Scan for the cell matching the given text and deliver its (x, y) coordinate at center. 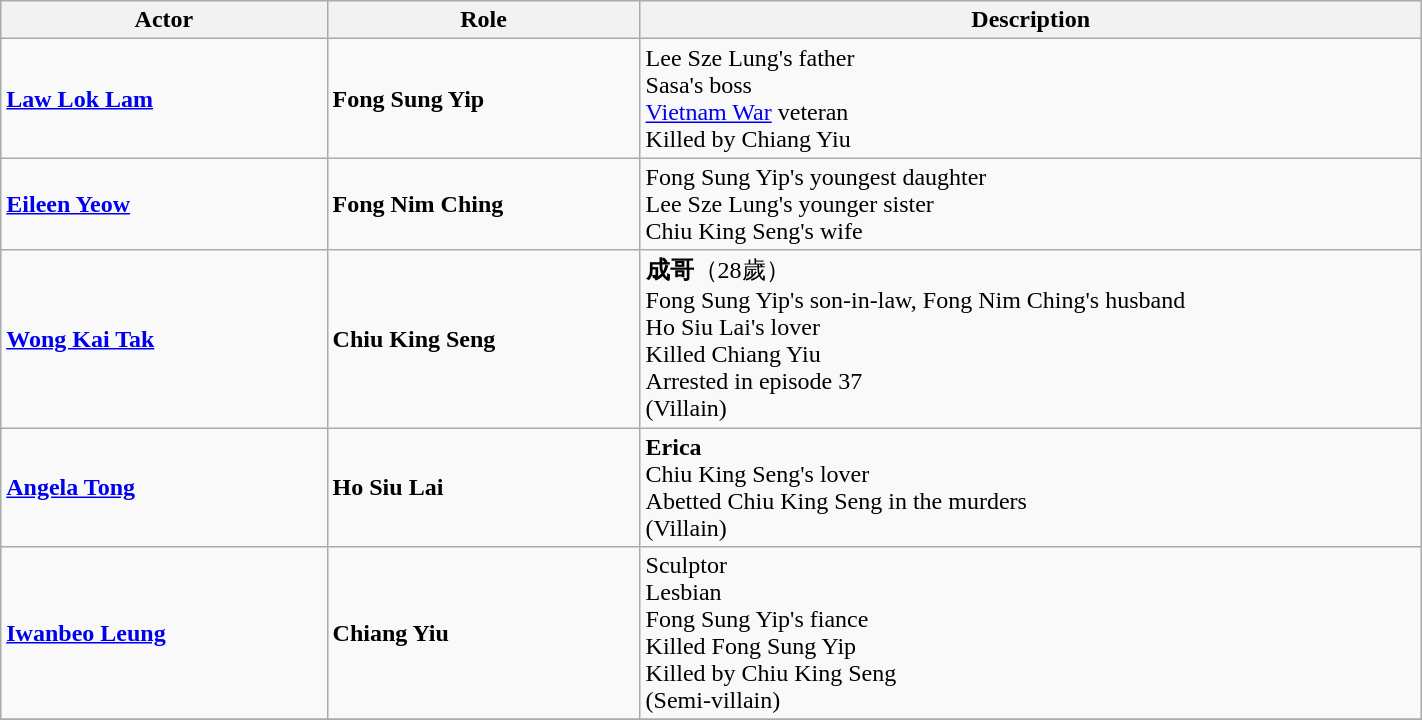
Chiang Yiu (484, 634)
EricaChiu King Seng's loverAbetted Chiu King Seng in the murders(Villain) (1030, 488)
Chiu King Seng (484, 339)
Actor (164, 20)
Law Lok Lam (164, 98)
Description (1030, 20)
Role (484, 20)
Ho Siu Lai (484, 488)
Eileen Yeow (164, 204)
Angela Tong (164, 488)
Iwanbeo Leung (164, 634)
Lee Sze Lung's fatherSasa's bossVietnam War veteranKilled by Chiang Yiu (1030, 98)
Fong Nim Ching (484, 204)
SculptorLesbianFong Sung Yip's fianceKilled Fong Sung YipKilled by Chiu King Seng(Semi-villain) (1030, 634)
Wong Kai Tak (164, 339)
Fong Sung Yip (484, 98)
成哥（28歲）Fong Sung Yip's son-in-law, Fong Nim Ching's husbandHo Siu Lai's loverKilled Chiang YiuArrested in episode 37(Villain) (1030, 339)
Fong Sung Yip's youngest daughterLee Sze Lung's younger sisterChiu King Seng's wife (1030, 204)
